For the text-containing cell, return its midpoint in (X, Y) coordinate format. 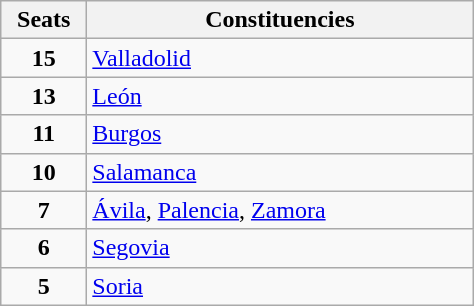
6 (44, 248)
13 (44, 96)
Soria (280, 286)
Valladolid (280, 58)
León (280, 96)
Constituencies (280, 20)
7 (44, 210)
Segovia (280, 248)
Ávila, Palencia, Zamora (280, 210)
10 (44, 172)
Seats (44, 20)
11 (44, 134)
15 (44, 58)
Burgos (280, 134)
5 (44, 286)
Salamanca (280, 172)
